From the cell containing the given text, extract its center point as [X, Y] coordinate. 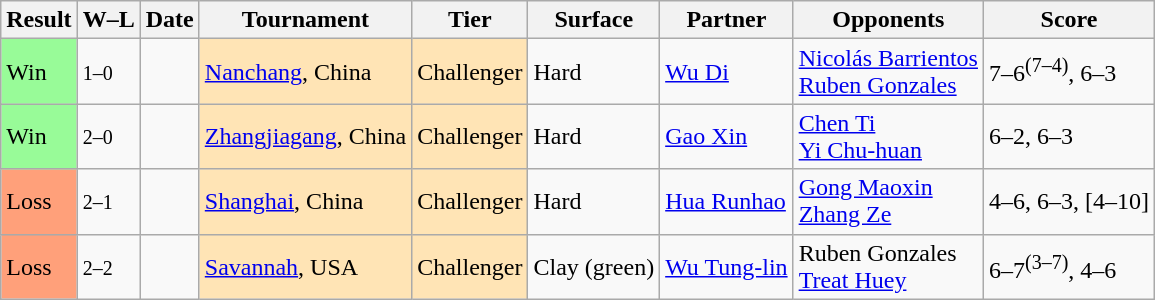
Hua Runhao [726, 202]
Gao Xin [726, 136]
Tier [470, 20]
6–7(3–7), 4–6 [1068, 266]
4–6, 6–3, [4–10] [1068, 202]
2–0 [108, 136]
Nicolás Barrientos Ruben Gonzales [888, 72]
Result [39, 20]
Partner [726, 20]
W–L [108, 20]
Opponents [888, 20]
Clay (green) [594, 266]
Zhangjiagang, China [305, 136]
Surface [594, 20]
Wu Di [726, 72]
6–2, 6–3 [1068, 136]
2–2 [108, 266]
Savannah, USA [305, 266]
Score [1068, 20]
Tournament [305, 20]
Date [170, 20]
1–0 [108, 72]
Nanchang, China [305, 72]
Shanghai, China [305, 202]
7–6(7–4), 6–3 [1068, 72]
Wu Tung-lin [726, 266]
2–1 [108, 202]
Ruben Gonzales Treat Huey [888, 266]
Gong Maoxin Zhang Ze [888, 202]
Chen Ti Yi Chu-huan [888, 136]
